Detect which cell encompasses the target text, then output its [x, y] center coordinate. 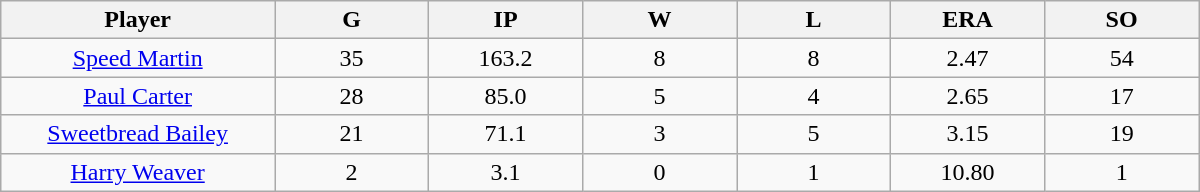
4 [814, 96]
54 [1122, 58]
85.0 [506, 96]
28 [352, 96]
2 [352, 172]
IP [506, 20]
Harry Weaver [138, 172]
163.2 [506, 58]
2.47 [968, 58]
0 [660, 172]
L [814, 20]
3 [660, 134]
3.1 [506, 172]
ERA [968, 20]
21 [352, 134]
G [352, 20]
71.1 [506, 134]
2.65 [968, 96]
3.15 [968, 134]
Speed Martin [138, 58]
Sweetbread Bailey [138, 134]
17 [1122, 96]
19 [1122, 134]
SO [1122, 20]
W [660, 20]
Paul Carter [138, 96]
Player [138, 20]
10.80 [968, 172]
35 [352, 58]
